For the text-containing cell, return its midpoint in [x, y] coordinate format. 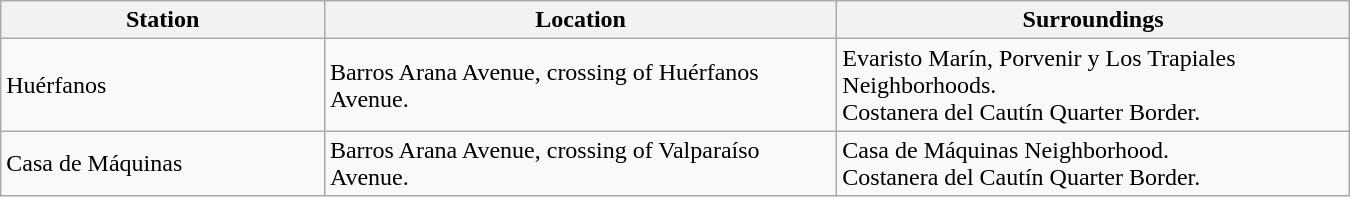
Evaristo Marín, Porvenir y Los Trapiales Neighborhoods.Costanera del Cautín Quarter Border. [1093, 85]
Barros Arana Avenue, crossing of Valparaíso Avenue. [580, 164]
Station [163, 20]
Casa de Máquinas Neighborhood.Costanera del Cautín Quarter Border. [1093, 164]
Casa de Máquinas [163, 164]
Location [580, 20]
Surroundings [1093, 20]
Huérfanos [163, 85]
Barros Arana Avenue, crossing of Huérfanos Avenue. [580, 85]
